Return the (x, y) coordinate for the center point of the cell that contains the specified text.  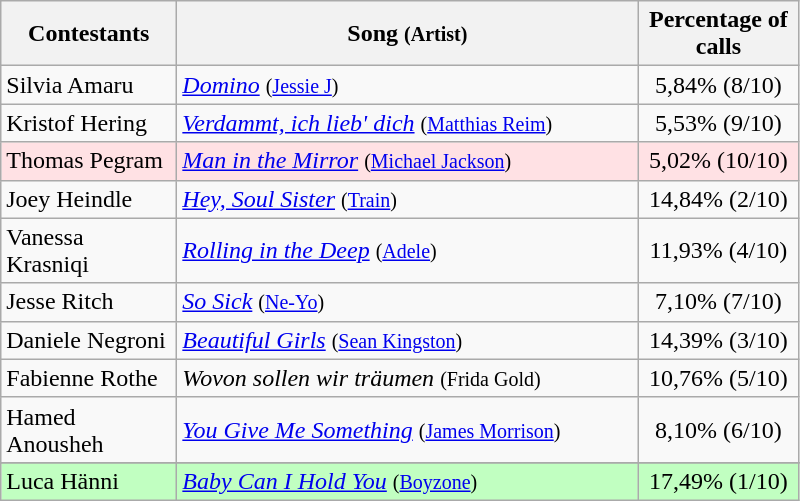
You Give Me Something (James Morrison) (408, 430)
Kristof Hering (89, 123)
5,53% (9/10) (718, 123)
Wovon sollen wir träumen (Frida Gold) (408, 378)
Man in the Mirror (Michael Jackson) (408, 161)
Contestants (89, 34)
5,02% (10/10) (718, 161)
Hey, Soul Sister (Train) (408, 199)
Domino (Jessie J) (408, 85)
Joey Heindle (89, 199)
Thomas Pegram (89, 161)
Song (Artist) (408, 34)
So Sick (Ne-Yo) (408, 302)
Percentage of calls (718, 34)
Silvia Amaru (89, 85)
8,10% (6/10) (718, 430)
5,84% (8/10) (718, 85)
Daniele Negroni (89, 340)
11,93% (4/10) (718, 250)
Rolling in the Deep (Adele) (408, 250)
Luca Hänni (89, 481)
Fabienne Rothe (89, 378)
14,39% (3/10) (718, 340)
Jesse Ritch (89, 302)
Beautiful Girls (Sean Kingston) (408, 340)
Hamed Anousheh (89, 430)
Verdammt, ich lieb' dich (Matthias Reim) (408, 123)
Baby Can I Hold You (Boyzone) (408, 481)
Vanessa Krasniqi (89, 250)
10,76% (5/10) (718, 378)
17,49% (1/10) (718, 481)
7,10% (7/10) (718, 302)
14,84% (2/10) (718, 199)
